Output the (X, Y) coordinate of the center of the cell containing the given text.  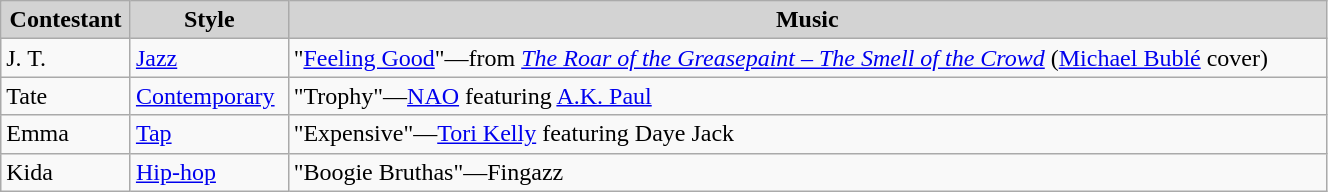
Contemporary (209, 96)
Hip-hop (209, 172)
Kida (66, 172)
J. T. (66, 58)
Jazz (209, 58)
"Trophy"—NAO featuring A.K. Paul (807, 96)
"Feeling Good"—from The Roar of the Greasepaint – The Smell of the Crowd (Michael Bublé cover) (807, 58)
Tap (209, 134)
"Boogie Bruthas"—Fingazz (807, 172)
Style (209, 20)
Music (807, 20)
Emma (66, 134)
"Expensive"—Tori Kelly featuring Daye Jack (807, 134)
Tate (66, 96)
Contestant (66, 20)
